Output the (x, y) coordinate of the center of the cell containing the given text.  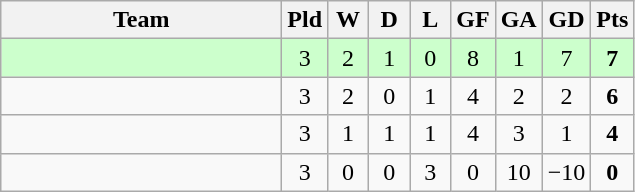
10 (518, 172)
L (430, 20)
GA (518, 20)
−10 (566, 172)
D (390, 20)
6 (612, 96)
Team (142, 20)
W (348, 20)
GF (473, 20)
Pts (612, 20)
8 (473, 58)
Pld (305, 20)
GD (566, 20)
